Output the (x, y) coordinate of the center of the cell containing the given text.  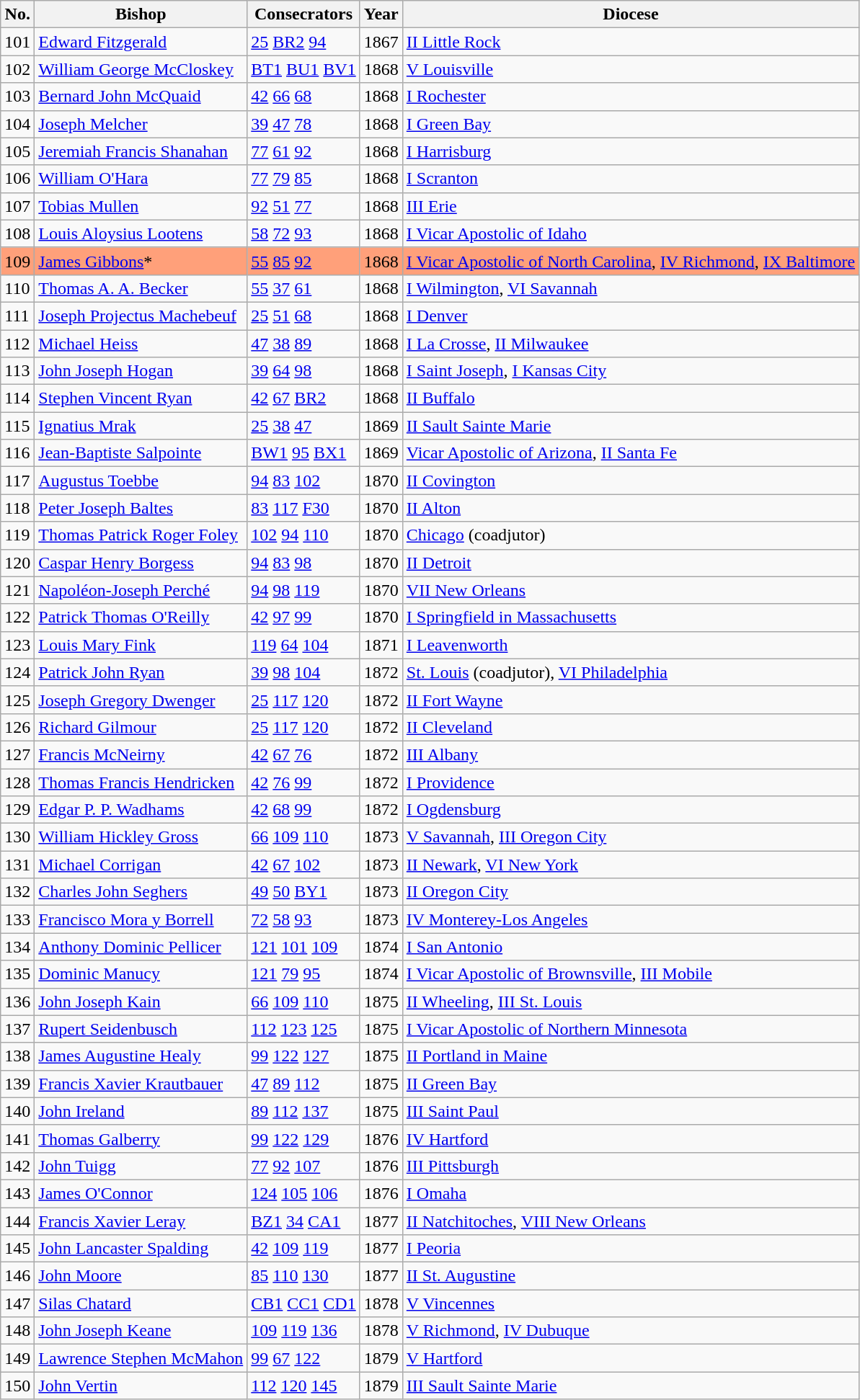
124 (17, 672)
II Natchitoches, VIII New Orleans (630, 1221)
Bernard John McQuaid (141, 97)
John Tuigg (141, 1166)
99 122 129 (303, 1138)
III Albany (630, 754)
144 (17, 1221)
Michael Heiss (141, 344)
105 (17, 151)
Joseph Melcher (141, 124)
II Cleveland (630, 727)
I Wilmington, VI Savannah (630, 288)
146 (17, 1276)
II Sault Sainte Marie (630, 426)
77 92 107 (303, 1166)
Joseph Gregory Dwenger (141, 700)
Richard Gilmour (141, 727)
I Harrisburg (630, 151)
25 BR2 94 (303, 42)
II Fort Wayne (630, 700)
II Portland in Maine (630, 1056)
Francis McNeirny (141, 754)
131 (17, 865)
James Augustine Healy (141, 1056)
Chicago (coadjutor) (630, 535)
I Green Bay (630, 124)
25 38 47 (303, 426)
77 79 85 (303, 179)
V Louisville (630, 69)
142 (17, 1166)
I Springfield in Massachusetts (630, 617)
Rupert Seidenbusch (141, 1029)
145 (17, 1249)
112 (17, 344)
Year (381, 14)
58 72 93 (303, 233)
121 (17, 590)
110 (17, 288)
II Covington (630, 481)
42 109 119 (303, 1249)
149 (17, 1358)
114 (17, 398)
143 (17, 1193)
CB1 CC1 CD1 (303, 1303)
William O'Hara (141, 179)
115 (17, 426)
120 (17, 563)
85 110 130 (303, 1276)
137 (17, 1029)
141 (17, 1138)
150 (17, 1386)
II St. Augustine (630, 1276)
II Oregon City (630, 892)
III Saint Paul (630, 1111)
II Wheeling, III St. Louis (630, 1002)
Louis Mary Fink (141, 645)
John Ireland (141, 1111)
113 (17, 371)
140 (17, 1111)
I Vicar Apostolic of North Carolina, IV Richmond, IX Baltimore (630, 261)
132 (17, 892)
42 68 99 (303, 810)
No. (17, 14)
II Detroit (630, 563)
109 119 136 (303, 1331)
94 83 98 (303, 563)
42 67 102 (303, 865)
Thomas Patrick Roger Foley (141, 535)
107 (17, 206)
I Peoria (630, 1249)
II Alton (630, 508)
Patrick John Ryan (141, 672)
Anthony Dominic Pellicer (141, 947)
John Joseph Kain (141, 1002)
126 (17, 727)
99 122 127 (303, 1056)
I Ogdensburg (630, 810)
121 79 95 (303, 974)
42 66 68 (303, 97)
Napoléon-Joseph Perché (141, 590)
102 94 110 (303, 535)
James O'Connor (141, 1193)
116 (17, 453)
122 (17, 617)
Ignatius Mrak (141, 426)
James Gibbons* (141, 261)
V Vincennes (630, 1303)
139 (17, 1084)
John Vertin (141, 1386)
William Hickley Gross (141, 837)
Jean-Baptiste Salpointe (141, 453)
I Vicar Apostolic of Northern Minnesota (630, 1029)
111 (17, 316)
Charles John Seghers (141, 892)
72 58 93 (303, 919)
148 (17, 1331)
127 (17, 754)
John Moore (141, 1276)
Francisco Mora y Borrell (141, 919)
Diocese (630, 14)
Tobias Mullen (141, 206)
I Leavenworth (630, 645)
106 (17, 179)
I Omaha (630, 1193)
147 (17, 1303)
I Scranton (630, 179)
Francis Xavier Krautbauer (141, 1084)
42 76 99 (303, 782)
VII New Orleans (630, 590)
1867 (381, 42)
Joseph Projectus Machebeuf (141, 316)
135 (17, 974)
112 120 145 (303, 1386)
II Green Bay (630, 1084)
I Vicar Apostolic of Brownsville, III Mobile (630, 974)
I Rochester (630, 97)
Augustus Toebbe (141, 481)
John Joseph Keane (141, 1331)
II Little Rock (630, 42)
Consecrators (303, 14)
Caspar Henry Borgess (141, 563)
John Lancaster Spalding (141, 1249)
Stephen Vincent Ryan (141, 398)
102 (17, 69)
Vicar Apostolic of Arizona, II Santa Fe (630, 453)
94 98 119 (303, 590)
134 (17, 947)
Francis Xavier Leray (141, 1221)
I San Antonio (630, 947)
Louis Aloysius Lootens (141, 233)
Thomas Galberry (141, 1138)
II Newark, VI New York (630, 865)
92 51 77 (303, 206)
119 (17, 535)
55 85 92 (303, 261)
V Richmond, IV Dubuque (630, 1331)
136 (17, 1002)
Thomas Francis Hendricken (141, 782)
42 67 76 (303, 754)
Dominic Manucy (141, 974)
42 97 99 (303, 617)
39 98 104 (303, 672)
Lawrence Stephen McMahon (141, 1358)
BW1 95 BX1 (303, 453)
121 101 109 (303, 947)
Thomas A. A. Becker (141, 288)
130 (17, 837)
Bishop (141, 14)
III Erie (630, 206)
1871 (381, 645)
I Providence (630, 782)
John Joseph Hogan (141, 371)
Edward Fitzgerald (141, 42)
IV Hartford (630, 1138)
St. Louis (coadjutor), VI Philadelphia (630, 672)
101 (17, 42)
25 51 68 (303, 316)
Michael Corrigan (141, 865)
118 (17, 508)
117 (17, 481)
II Buffalo (630, 398)
104 (17, 124)
123 (17, 645)
IV Monterey-Los Angeles (630, 919)
III Sault Sainte Marie (630, 1386)
William George McCloskey (141, 69)
124 105 106 (303, 1193)
I Vicar Apostolic of Idaho (630, 233)
Silas Chatard (141, 1303)
39 47 78 (303, 124)
99 67 122 (303, 1358)
47 89 112 (303, 1084)
112 123 125 (303, 1029)
55 37 61 (303, 288)
129 (17, 810)
I Denver (630, 316)
109 (17, 261)
BT1 BU1 BV1 (303, 69)
108 (17, 233)
77 61 92 (303, 151)
103 (17, 97)
V Savannah, III Oregon City (630, 837)
125 (17, 700)
I Saint Joseph, I Kansas City (630, 371)
I La Crosse, II Milwaukee (630, 344)
III Pittsburgh (630, 1166)
Peter Joseph Baltes (141, 508)
42 67 BR2 (303, 398)
119 64 104 (303, 645)
49 50 BY1 (303, 892)
133 (17, 919)
47 38 89 (303, 344)
94 83 102 (303, 481)
39 64 98 (303, 371)
89 112 137 (303, 1111)
Jeremiah Francis Shanahan (141, 151)
Patrick Thomas O'Reilly (141, 617)
V Hartford (630, 1358)
Edgar P. P. Wadhams (141, 810)
83 117 F30 (303, 508)
BZ1 34 CA1 (303, 1221)
128 (17, 782)
138 (17, 1056)
